Identify which cell holds the provided text, then report its (x, y) central coordinate. 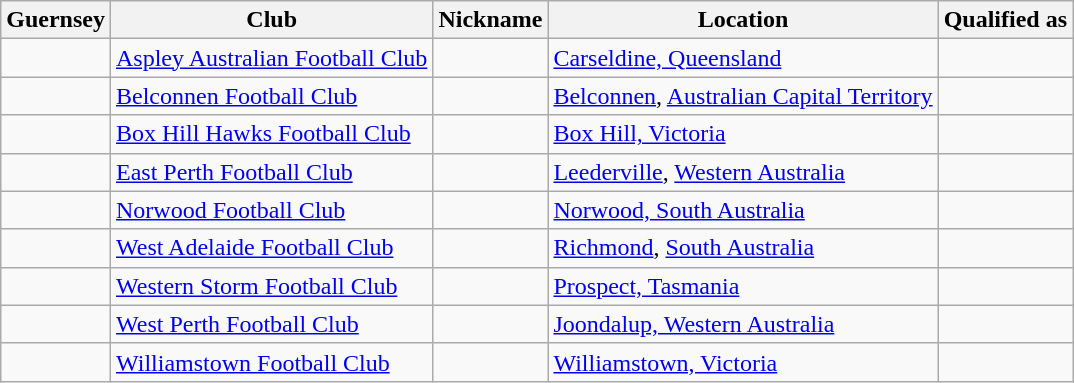
Norwood Football Club (271, 210)
Belconnen, Australian Capital Territory (743, 96)
West Adelaide Football Club (271, 248)
Guernsey (56, 20)
East Perth Football Club (271, 172)
Leederville, Western Australia (743, 172)
Nickname (490, 20)
Belconnen Football Club (271, 96)
Club (271, 20)
Box Hill, Victoria (743, 134)
Richmond, South Australia (743, 248)
Aspley Australian Football Club (271, 58)
Norwood, South Australia (743, 210)
West Perth Football Club (271, 324)
Williamstown, Victoria (743, 362)
Location (743, 20)
Qualified as (1005, 20)
Carseldine, Queensland (743, 58)
Box Hill Hawks Football Club (271, 134)
Prospect, Tasmania (743, 286)
Western Storm Football Club (271, 286)
Williamstown Football Club (271, 362)
Joondalup, Western Australia (743, 324)
